Return the (x, y) coordinate for the center point of the cell that contains the specified text.  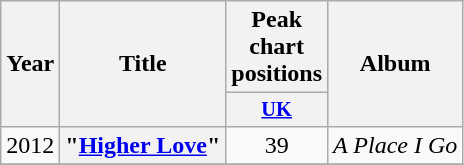
"Higher Love" (143, 145)
UK (277, 110)
2012 (30, 145)
Title (143, 64)
Year (30, 64)
Album (396, 64)
Peak chart positions (277, 47)
39 (277, 145)
A Place I Go (396, 145)
